From the cell containing the given text, extract its center point as [X, Y] coordinate. 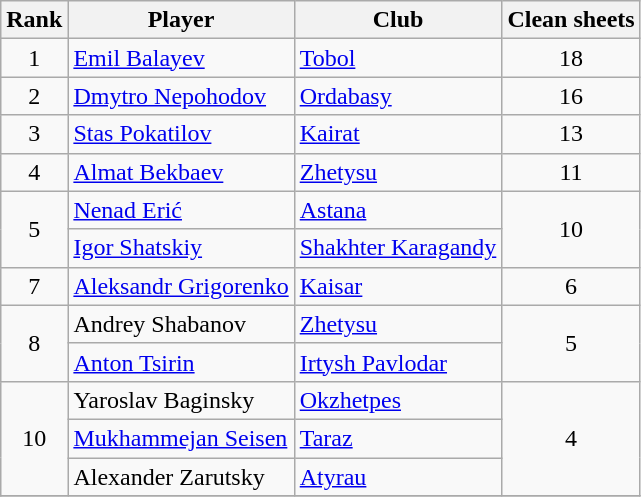
Aleksandr Grigorenko [181, 286]
11 [571, 172]
Nenad Erić [181, 210]
8 [34, 343]
Andrey Shabanov [181, 324]
1 [34, 58]
Clean sheets [571, 20]
Stas Pokatilov [181, 134]
Emil Balayev [181, 58]
Atyrau [398, 477]
Dmytro Nepohodov [181, 96]
13 [571, 134]
3 [34, 134]
Taraz [398, 438]
Yaroslav Baginsky [181, 400]
Alexander Zarutsky [181, 477]
6 [571, 286]
Shakhter Karagandy [398, 248]
Tobol [398, 58]
Igor Shatskiy [181, 248]
Club [398, 20]
Player [181, 20]
16 [571, 96]
18 [571, 58]
2 [34, 96]
Anton Tsirin [181, 362]
Astana [398, 210]
Mukhammejan Seisen [181, 438]
7 [34, 286]
Okzhetpes [398, 400]
Kaisar [398, 286]
Ordabasy [398, 96]
Almat Bekbaev [181, 172]
Kairat [398, 134]
Rank [34, 20]
Irtysh Pavlodar [398, 362]
